Find where the given text appears and provide that cell's center as [X, Y] coordinate. 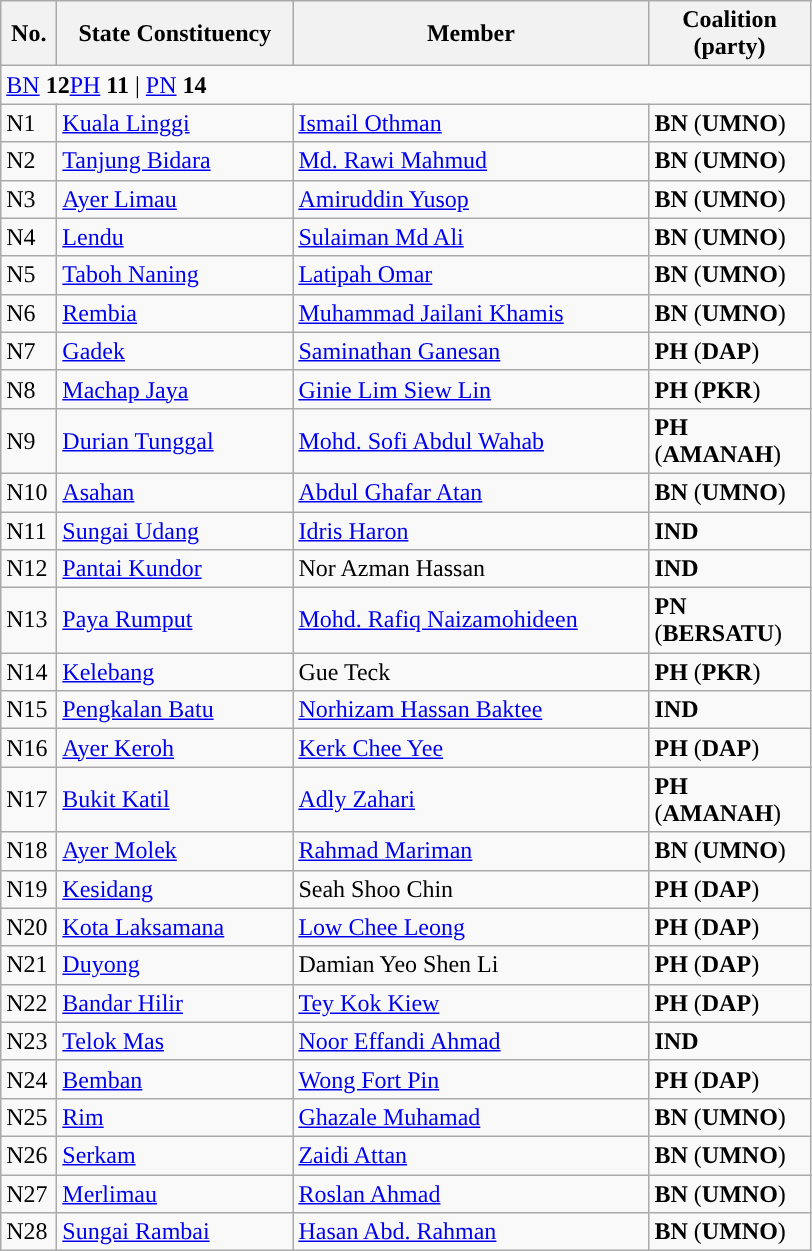
Kelebang [175, 672]
Damian Yeo Shen Li [471, 965]
Ayer Limau [175, 199]
N4 [29, 237]
Tey Kok Kiew [471, 1003]
Sungai Udang [175, 531]
N6 [29, 313]
Amiruddin Yusop [471, 199]
Sulaiman Md Ali [471, 237]
Paya Rumput [175, 620]
Telok Mas [175, 1041]
Rim [175, 1117]
Abdul Ghafar Atan [471, 492]
N26 [29, 1155]
Durian Tunggal [175, 440]
Kesidang [175, 889]
N20 [29, 927]
Hasan Abd. Rahman [471, 1232]
Merlimau [175, 1193]
No. [29, 34]
Asahan [175, 492]
Zaidi Attan [471, 1155]
Latipah Omar [471, 275]
Member [471, 34]
Duyong [175, 965]
N23 [29, 1041]
Lendu [175, 237]
N18 [29, 851]
N3 [29, 199]
Kuala Linggi [175, 123]
Muhammad Jailani Khamis [471, 313]
Nor Azman Hassan [471, 569]
Pengkalan Batu [175, 710]
N25 [29, 1117]
Seah Shoo Chin [471, 889]
N12 [29, 569]
Norhizam Hassan Baktee [471, 710]
Roslan Ahmad [471, 1193]
N27 [29, 1193]
Sungai Rambai [175, 1232]
N8 [29, 389]
Mohd. Sofi Abdul Wahab [471, 440]
PN (BERSATU) [730, 620]
Ayer Keroh [175, 748]
N10 [29, 492]
N1 [29, 123]
N17 [29, 800]
N24 [29, 1079]
Md. Rawi Mahmud [471, 161]
Gadek [175, 351]
Rahmad Mariman [471, 851]
Serkam [175, 1155]
N14 [29, 672]
Bemban [175, 1079]
Coalition (party) [730, 34]
Noor Effandi Ahmad [471, 1041]
BN 12PH 11 | PN 14 [406, 85]
N22 [29, 1003]
Tanjung Bidara [175, 161]
Kerk Chee Yee [471, 748]
Pantai Kundor [175, 569]
Rembia [175, 313]
Ginie Lim Siew Lin [471, 389]
State Constituency [175, 34]
Ismail Othman [471, 123]
Ayer Molek [175, 851]
N21 [29, 965]
N5 [29, 275]
Bukit Katil [175, 800]
N16 [29, 748]
Machap Jaya [175, 389]
Gue Teck [471, 672]
N19 [29, 889]
Adly Zahari [471, 800]
N7 [29, 351]
Saminathan Ganesan [471, 351]
N2 [29, 161]
Kota Laksamana [175, 927]
Bandar Hilir [175, 1003]
N28 [29, 1232]
Wong Fort Pin [471, 1079]
N9 [29, 440]
Low Chee Leong [471, 927]
N11 [29, 531]
N15 [29, 710]
Mohd. Rafiq Naizamohideen [471, 620]
Taboh Naning [175, 275]
Idris Haron [471, 531]
N13 [29, 620]
Ghazale Muhamad [471, 1117]
